Pinpoint the cell where the given text exists, returning its [x, y] midpoint coordinate. 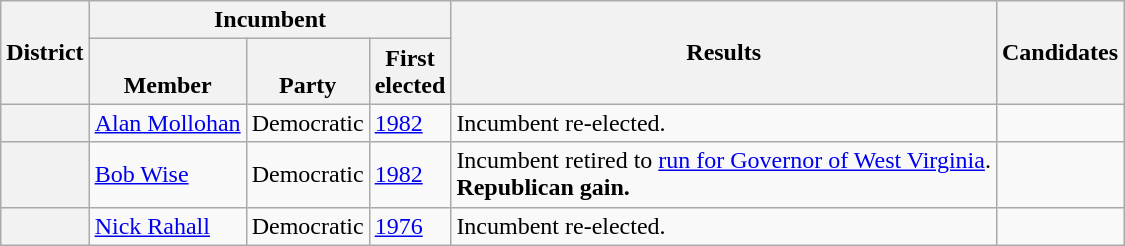
Alan Mollohan [168, 123]
Incumbent [270, 20]
Bob Wise [168, 174]
Firstelected [410, 72]
1976 [410, 226]
Results [724, 52]
District [45, 52]
Candidates [1060, 52]
Member [168, 72]
Party [308, 72]
Incumbent retired to run for Governor of West Virginia.Republican gain. [724, 174]
Nick Rahall [168, 226]
